Provide the (x, y) coordinate of the cell's center where the given text is located.  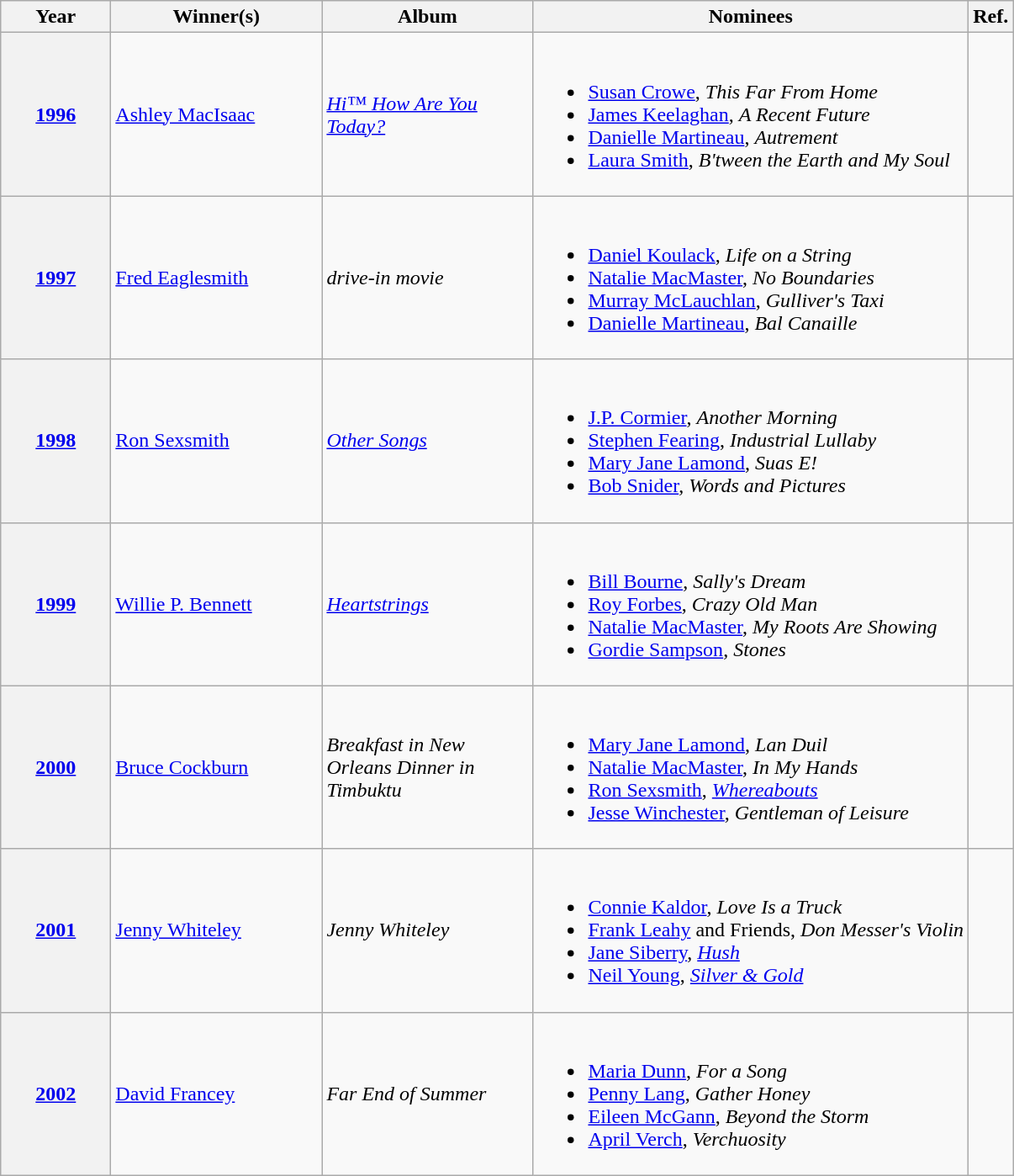
Other Songs (427, 441)
drive-in movie (427, 278)
2001 (55, 930)
Album (427, 17)
Daniel Koulack, Life on a StringNatalie MacMaster, No BoundariesMurray McLauchlan, Gulliver's TaxiDanielle Martineau, Bal Canaille (751, 278)
Susan Crowe, This Far From HomeJames Keelaghan, A Recent FutureDanielle Martineau, AutrementLaura Smith, B'tween the Earth and My Soul (751, 114)
Nominees (751, 17)
1996 (55, 114)
Bill Bourne, Sally's DreamRoy Forbes, Crazy Old ManNatalie MacMaster, My Roots Are ShowingGordie Sampson, Stones (751, 604)
Mary Jane Lamond, Lan DuilNatalie MacMaster, In My HandsRon Sexsmith, WhereaboutsJesse Winchester, Gentleman of Leisure (751, 767)
Heartstrings (427, 604)
Hi™ How Are You Today? (427, 114)
2002 (55, 1094)
David Francey (217, 1094)
Breakfast in New Orleans Dinner in Timbuktu (427, 767)
Fred Eaglesmith (217, 278)
Maria Dunn, For a SongPenny Lang, Gather HoneyEileen McGann, Beyond the StormApril Verch, Verchuosity (751, 1094)
Far End of Summer (427, 1094)
Year (55, 17)
Winner(s) (217, 17)
Ref. (990, 17)
Ron Sexsmith (217, 441)
Connie Kaldor, Love Is a TruckFrank Leahy and Friends, Don Messer's ViolinJane Siberry, HushNeil Young, Silver & Gold (751, 930)
J.P. Cormier, Another MorningStephen Fearing, Industrial LullabyMary Jane Lamond, Suas E!Bob Snider, Words and Pictures (751, 441)
Ashley MacIsaac (217, 114)
2000 (55, 767)
Willie P. Bennett (217, 604)
1998 (55, 441)
1999 (55, 604)
Bruce Cockburn (217, 767)
1997 (55, 278)
